Search for the cell housing the specified text and yield its (x, y) center coordinate. 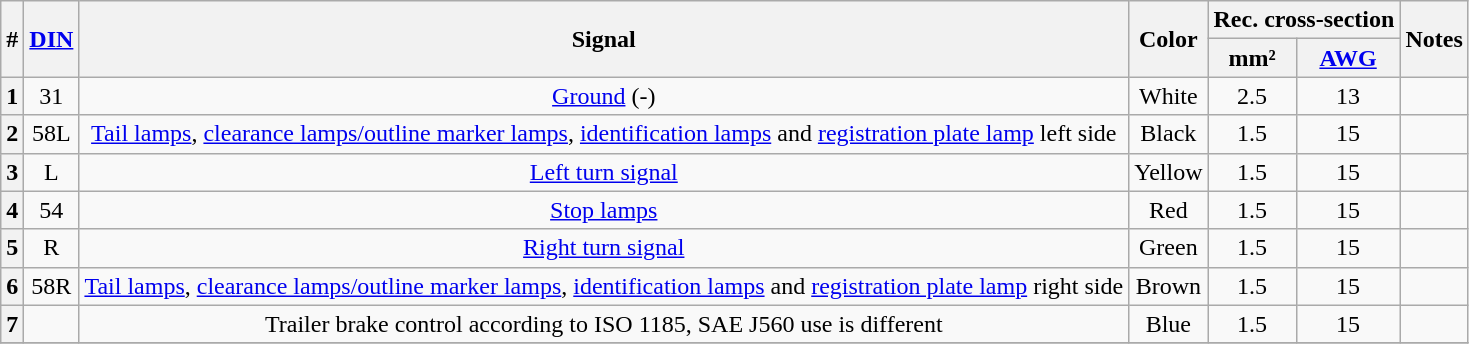
4 (12, 210)
Tail lamps, clearance lamps/outline marker lamps, identification lamps and registration plate lamp left side (604, 134)
31 (52, 96)
6 (12, 286)
Stop lamps (604, 210)
3 (12, 172)
58R (52, 286)
R (52, 248)
Right turn signal (604, 248)
Green (1168, 248)
2 (12, 134)
13 (1348, 96)
Trailer brake control according to ISO 1185, SAE J560 use is different (604, 324)
54 (52, 210)
Ground (-) (604, 96)
Black (1168, 134)
2.5 (1252, 96)
AWG (1348, 58)
Color (1168, 39)
mm² (1252, 58)
Brown (1168, 286)
5 (12, 248)
Tail lamps, clearance lamps/outline marker lamps, identification lamps and registration plate lamp right side (604, 286)
Rec. cross-section (1304, 20)
Left turn signal (604, 172)
DIN (52, 39)
Blue (1168, 324)
7 (12, 324)
Notes (1434, 39)
L (52, 172)
Red (1168, 210)
1 (12, 96)
Signal (604, 39)
58L (52, 134)
White (1168, 96)
Yellow (1168, 172)
# (12, 39)
